For the text-containing cell, return its midpoint in (X, Y) coordinate format. 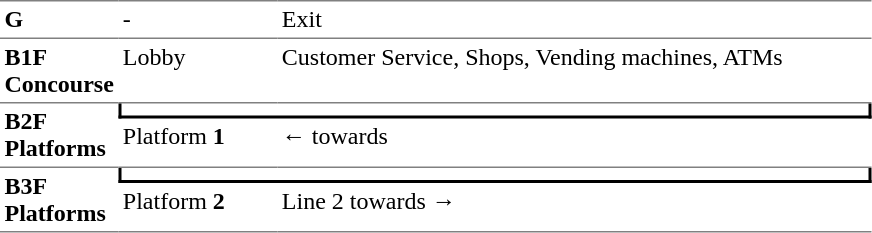
Lobby (198, 71)
- (198, 19)
B3FPlatforms (59, 200)
Line 2 towards → (574, 208)
G (59, 19)
Exit (574, 19)
Platform 2 (198, 208)
← towards (574, 144)
B1FConcourse (59, 71)
Customer Service, Shops, Vending machines, ATMs (574, 71)
Platform 1 (198, 144)
B2FPlatforms (59, 136)
